Extract the [x, y] coordinate from the center of the cell holding the provided text.  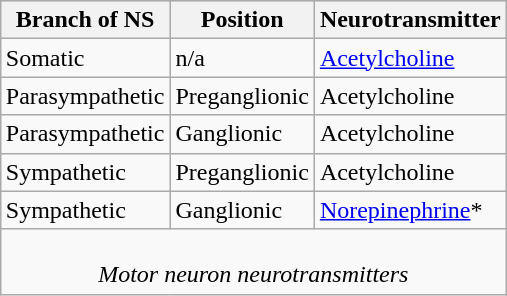
Neurotransmitter [410, 20]
Motor neuron neurotransmitters [253, 262]
Norepinephrine* [410, 210]
n/a [242, 58]
Somatic [85, 58]
Branch of NS [85, 20]
Position [242, 20]
